Find where the given text appears and provide that cell's center as [X, Y] coordinate. 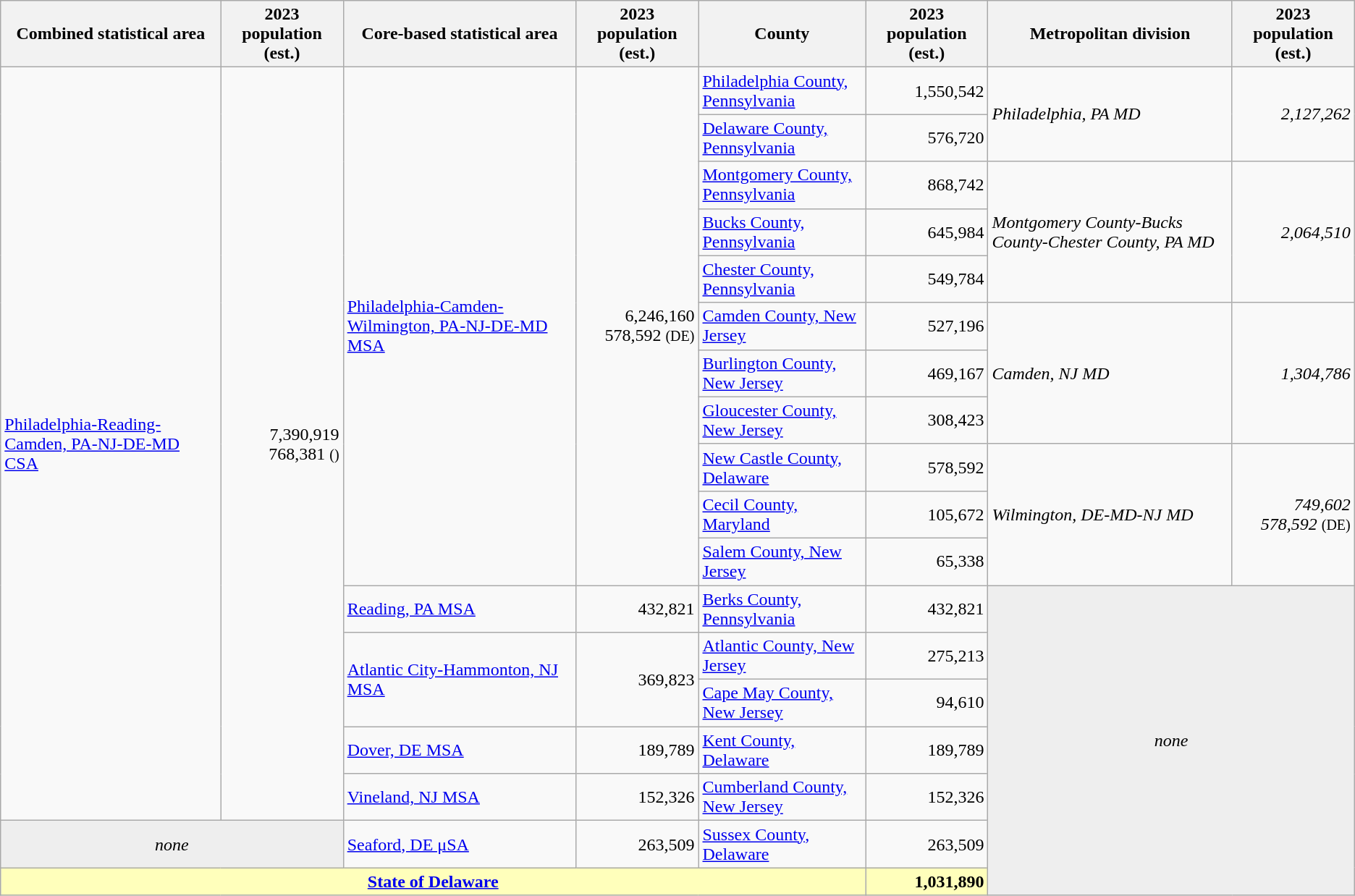
308,423 [926, 420]
Delaware County, Pennsylvania [782, 138]
Atlantic County, New Jersey [782, 656]
Montgomery County, Pennsylvania [782, 185]
County [782, 34]
Montgomery County-Bucks County-Chester County, PA MD [1110, 232]
Metropolitan division [1110, 34]
527,196 [926, 326]
Gloucester County, New Jersey [782, 420]
275,213 [926, 656]
65,338 [926, 562]
Salem County, New Jersey [782, 562]
Wilmington, DE-MD-NJ MD [1110, 514]
Kent County, Delaware [782, 750]
1,304,786 [1293, 373]
New Castle County, Delaware [782, 468]
Philadelphia-Reading-Camden, PA-NJ-DE-MD CSA [111, 444]
Berks County, Pennsylvania [782, 608]
Chester County, Pennsylvania [782, 279]
749,602578,592 (DE) [1293, 514]
2,064,510 [1293, 232]
State of Delaware [433, 882]
868,742 [926, 185]
369,823 [637, 680]
578,592 [926, 468]
Philadelphia, PA MD [1110, 114]
2,127,262 [1293, 114]
1,031,890 [926, 882]
645,984 [926, 232]
Cape May County, New Jersey [782, 703]
Atlantic City-Hammonton, NJ MSA [460, 680]
576,720 [926, 138]
6,246,160578,592 (DE) [637, 326]
Bucks County, Pennsylvania [782, 232]
Combined statistical area [111, 34]
105,672 [926, 514]
7,390,919768,381 () [282, 444]
469,167 [926, 373]
Seaford, DE μSA [460, 844]
Camden County, New Jersey [782, 326]
94,610 [926, 703]
Sussex County, Delaware [782, 844]
Philadelphia-Camden-Wilmington, PA-NJ-DE-MD MSA [460, 326]
Philadelphia County, Pennsylvania [782, 91]
Reading, PA MSA [460, 608]
1,550,542 [926, 91]
Camden, NJ MD [1110, 373]
Vineland, NJ MSA [460, 798]
Burlington County, New Jersey [782, 373]
Cecil County, Maryland [782, 514]
549,784 [926, 279]
Dover, DE MSA [460, 750]
Cumberland County, New Jersey [782, 798]
Core-based statistical area [460, 34]
